Detect which cell encompasses the target text, then output its (X, Y) center coordinate. 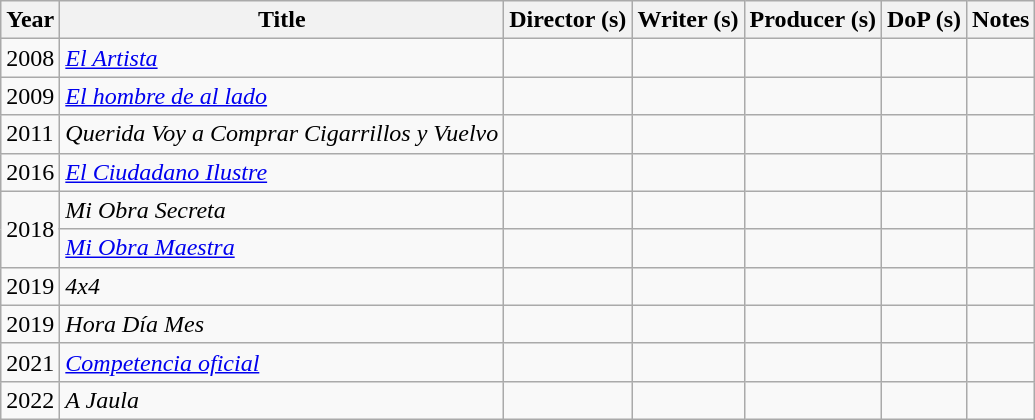
A Jaula (282, 400)
Notes (1001, 20)
Writer (s) (688, 20)
2021 (30, 362)
4x4 (282, 286)
Title (282, 20)
2018 (30, 229)
Competencia oficial (282, 362)
Querida Voy a Comprar Cigarrillos y Vuelvo (282, 134)
DoP (s) (924, 20)
El Ciudadano Ilustre (282, 172)
2009 (30, 96)
Hora Día Mes (282, 324)
2022 (30, 400)
2016 (30, 172)
Director (s) (568, 20)
Year (30, 20)
2011 (30, 134)
Mi Obra Secreta (282, 210)
Mi Obra Maestra (282, 248)
El hombre de al lado (282, 96)
2008 (30, 58)
El Artista (282, 58)
Producer (s) (812, 20)
